Extract the (X, Y) coordinate from the center of the cell holding the provided text.  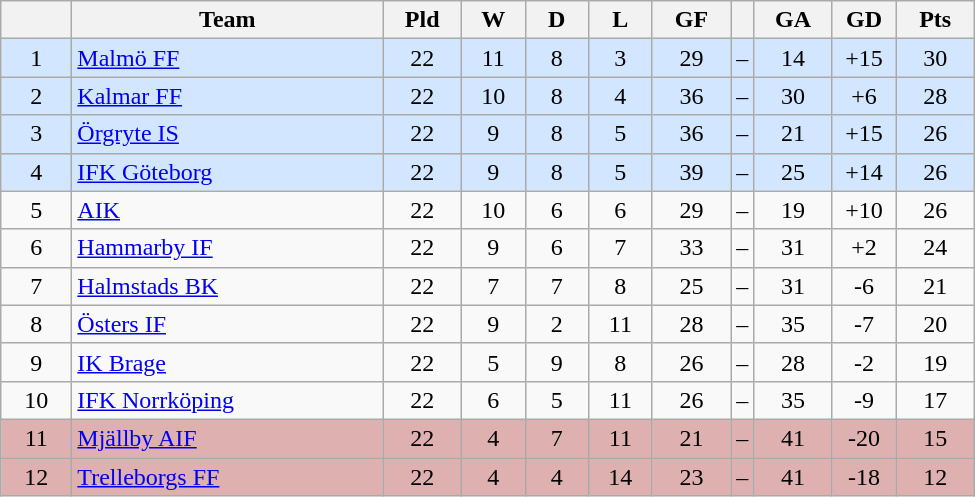
+14 (864, 172)
Malmö FF (228, 58)
Halmstads BK (228, 286)
GD (864, 20)
Örgryte IS (228, 134)
23 (692, 477)
Pld (422, 20)
24 (936, 248)
-9 (864, 400)
GF (692, 20)
AIK (228, 210)
39 (692, 172)
17 (936, 400)
+10 (864, 210)
-6 (864, 286)
+2 (864, 248)
W (493, 20)
D (557, 20)
Hammarby IF (228, 248)
1 (36, 58)
GA (794, 20)
Östers IF (228, 324)
-2 (864, 362)
-20 (864, 438)
IFK Norrköping (228, 400)
-7 (864, 324)
-18 (864, 477)
IFK Göteborg (228, 172)
Pts (936, 20)
Trelleborgs FF (228, 477)
L (621, 20)
IK Brage (228, 362)
+6 (864, 96)
Mjällby AIF (228, 438)
15 (936, 438)
20 (936, 324)
33 (692, 248)
Kalmar FF (228, 96)
Team (228, 20)
